Provide the (X, Y) coordinate of the cell's center where the given text is located.  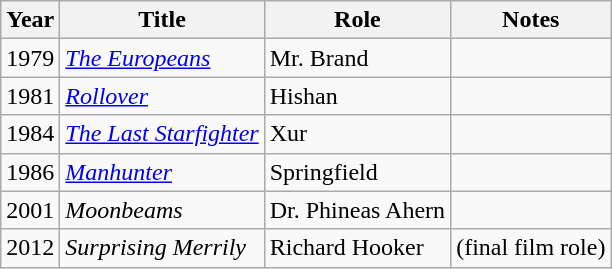
The Europeans (162, 58)
The Last Starfighter (162, 134)
Xur (357, 134)
Springfield (357, 172)
Moonbeams (162, 210)
Year (30, 20)
Rollover (162, 96)
Surprising Merrily (162, 248)
Manhunter (162, 172)
1986 (30, 172)
1984 (30, 134)
Dr. Phineas Ahern (357, 210)
Hishan (357, 96)
(final film role) (531, 248)
Richard Hooker (357, 248)
Notes (531, 20)
2001 (30, 210)
Mr. Brand (357, 58)
1979 (30, 58)
2012 (30, 248)
Title (162, 20)
Role (357, 20)
1981 (30, 96)
